Provide the (x, y) coordinate of the cell's center where the given text is located.  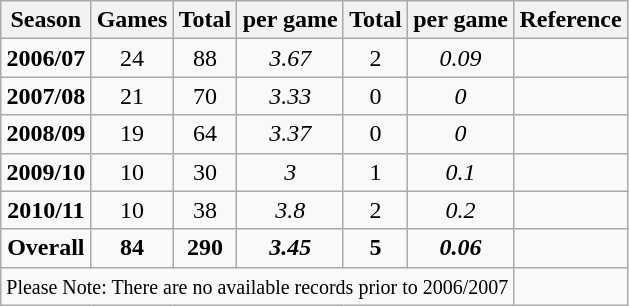
88 (205, 58)
2009/10 (46, 172)
0.06 (460, 248)
30 (205, 172)
24 (132, 58)
2007/08 (46, 96)
5 (375, 248)
19 (132, 134)
Games (132, 20)
38 (205, 210)
2008/09 (46, 134)
1 (375, 172)
3.45 (290, 248)
Please Note: There are no available records prior to 2006/2007 (258, 286)
0.1 (460, 172)
3 (290, 172)
2006/07 (46, 58)
0.2 (460, 210)
2010/11 (46, 210)
21 (132, 96)
3.67 (290, 58)
3.37 (290, 134)
290 (205, 248)
Reference (570, 20)
64 (205, 134)
Overall (46, 248)
Season (46, 20)
70 (205, 96)
84 (132, 248)
3.8 (290, 210)
3.33 (290, 96)
0.09 (460, 58)
